Extract the [x, y] coordinate from the center of the cell holding the provided text.  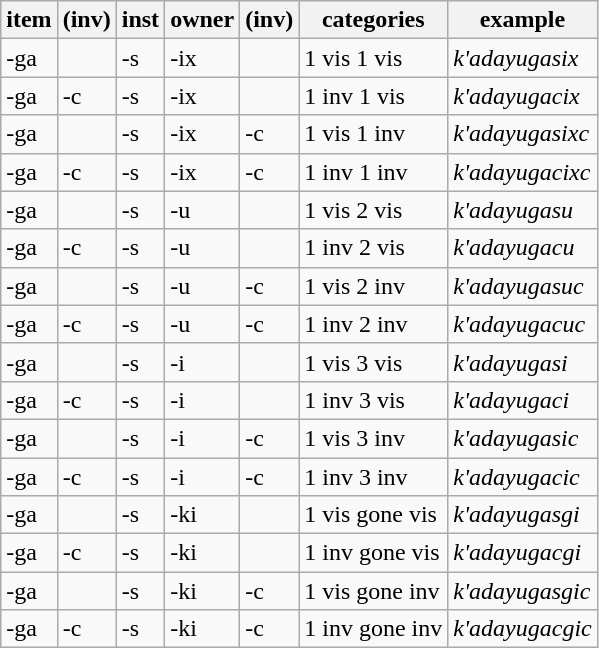
k'adayugacic [522, 477]
1 inv 2 vis [374, 248]
1 inv gone vis [374, 553]
k'adayugasi [522, 362]
1 inv gone inv [374, 629]
k'adayugasixc [522, 134]
k'adayugacixc [522, 172]
1 inv 2 inv [374, 324]
1 vis 2 inv [374, 286]
k'adayugacix [522, 96]
k'adayugacgic [522, 629]
1 vis gone vis [374, 515]
1 vis 3 inv [374, 438]
1 vis 1 vis [374, 58]
1 vis 3 vis [374, 362]
owner [202, 20]
1 inv 3 inv [374, 477]
k'adayugacu [522, 248]
example [522, 20]
k'adayugasgi [522, 515]
categories [374, 20]
k'adayugasuc [522, 286]
k'adayugasu [522, 210]
1 inv 3 vis [374, 400]
k'adayugaci [522, 400]
k'adayugasix [522, 58]
k'adayugacuc [522, 324]
inst [140, 20]
1 inv 1 vis [374, 96]
1 vis gone inv [374, 591]
k'adayugacgi [522, 553]
1 vis 1 inv [374, 134]
item [29, 20]
1 inv 1 inv [374, 172]
k'adayugasic [522, 438]
k'adayugasgic [522, 591]
1 vis 2 vis [374, 210]
